Return the [X, Y] coordinate for the center point of the cell that contains the specified text.  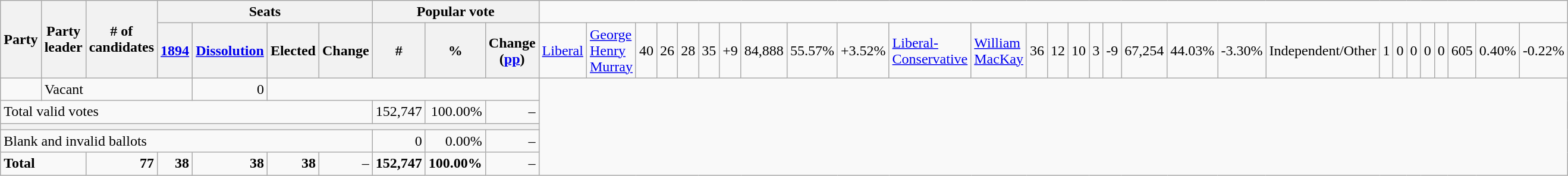
28 [689, 51]
Change [345, 51]
3 [1096, 51]
36 [1037, 51]
0.40% [1497, 51]
-9 [1112, 51]
Elected [293, 51]
40 [646, 51]
1 [1387, 51]
26 [667, 51]
67,254 [1144, 51]
Liberal [563, 51]
Total [43, 164]
Dissolution [230, 51]
Party [21, 39]
Popular vote [455, 12]
+9 [730, 51]
Total valid votes [187, 112]
% [455, 51]
35 [709, 51]
12 [1058, 51]
Change (pp) [512, 51]
+3.52% [863, 51]
# ofcandidates [121, 39]
George Henry Murray [611, 51]
44.03% [1193, 51]
William MacKay [999, 51]
0.00% [455, 141]
84,888 [763, 51]
Vacant [117, 89]
10 [1079, 51]
55.57% [812, 51]
Independent/Other [1322, 51]
Blank and invalid ballots [187, 141]
Party leader [63, 39]
Liberal-Conservative [930, 51]
-3.30% [1242, 51]
-0.22% [1544, 51]
1894 [175, 51]
77 [121, 164]
Seats [265, 12]
# [398, 51]
605 [1462, 51]
